Capture the cell that displays the provided text and extract its (x, y) central coordinate. 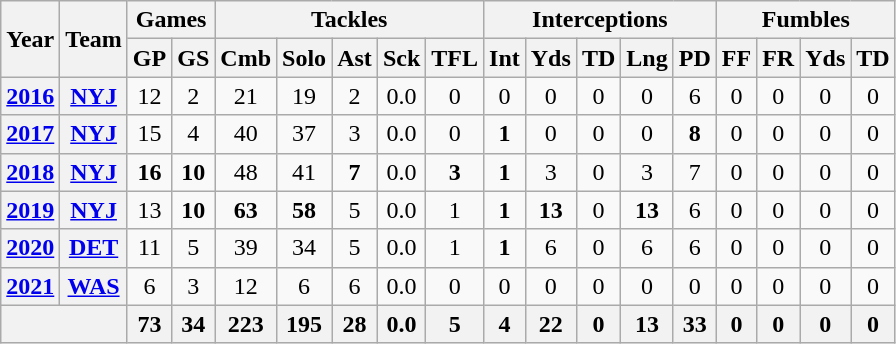
WAS (94, 286)
Team (94, 39)
39 (246, 248)
Games (170, 20)
FR (778, 58)
PD (694, 58)
11 (149, 248)
73 (149, 324)
2021 (30, 286)
58 (304, 210)
Sck (401, 58)
8 (694, 134)
FF (736, 58)
41 (304, 172)
21 (246, 96)
Year (30, 39)
16 (149, 172)
15 (149, 134)
19 (304, 96)
2017 (30, 134)
2020 (30, 248)
DET (94, 248)
2018 (30, 172)
Tackles (350, 20)
37 (304, 134)
Ast (355, 58)
Int (505, 58)
48 (246, 172)
Cmb (246, 58)
22 (550, 324)
GP (149, 58)
28 (355, 324)
2019 (30, 210)
2016 (30, 96)
TFL (455, 58)
63 (246, 210)
Solo (304, 58)
Lng (647, 58)
GS (194, 58)
40 (246, 134)
Interceptions (600, 20)
223 (246, 324)
33 (694, 324)
Fumbles (806, 20)
195 (304, 324)
